Scan for the cell matching the given text and deliver its [X, Y] coordinate at center. 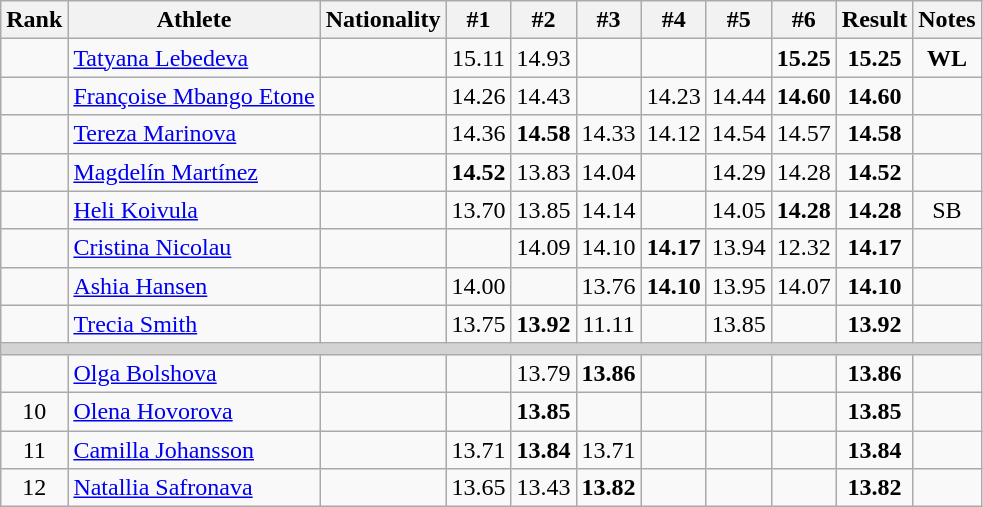
13.75 [478, 324]
Olga Bolshova [194, 373]
Ashia Hansen [194, 286]
#2 [544, 20]
13.95 [738, 286]
13.76 [608, 286]
14.54 [738, 134]
12.32 [804, 248]
13.94 [738, 248]
Nationality [383, 20]
13.83 [544, 172]
15.11 [478, 58]
14.00 [478, 286]
14.12 [674, 134]
13.70 [478, 210]
14.07 [804, 286]
10 [34, 411]
Rank [34, 20]
Tatyana Lebedeva [194, 58]
14.09 [544, 248]
WL [947, 58]
14.05 [738, 210]
Heli Koivula [194, 210]
Magdelín Martínez [194, 172]
14.43 [544, 96]
Result [874, 20]
13.79 [544, 373]
Olena Hovorova [194, 411]
14.23 [674, 96]
#3 [608, 20]
#6 [804, 20]
SB [947, 210]
14.26 [478, 96]
14.93 [544, 58]
12 [34, 488]
13.43 [544, 488]
11 [34, 449]
14.36 [478, 134]
Camilla Johansson [194, 449]
13.65 [478, 488]
14.44 [738, 96]
14.04 [608, 172]
Tereza Marinova [194, 134]
#4 [674, 20]
Françoise Mbango Etone [194, 96]
14.57 [804, 134]
#1 [478, 20]
Cristina Nicolau [194, 248]
11.11 [608, 324]
14.14 [608, 210]
Natallia Safronava [194, 488]
14.29 [738, 172]
14.33 [608, 134]
#5 [738, 20]
Trecia Smith [194, 324]
Notes [947, 20]
Athlete [194, 20]
